Capture the cell that displays the provided text and extract its [X, Y] central coordinate. 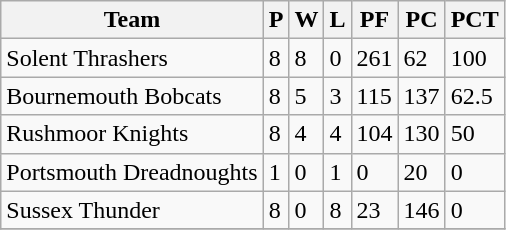
50 [474, 134]
Solent Thrashers [132, 58]
PC [422, 20]
261 [374, 58]
PF [374, 20]
5 [306, 96]
20 [422, 172]
PCT [474, 20]
Sussex Thunder [132, 210]
Team [132, 20]
115 [374, 96]
100 [474, 58]
Portsmouth Dreadnoughts [132, 172]
104 [374, 134]
146 [422, 210]
Bournemouth Bobcats [132, 96]
W [306, 20]
130 [422, 134]
L [338, 20]
3 [338, 96]
62 [422, 58]
P [276, 20]
Rushmoor Knights [132, 134]
23 [374, 210]
62.5 [474, 96]
137 [422, 96]
